From the cell containing the given text, extract its center point as [X, Y] coordinate. 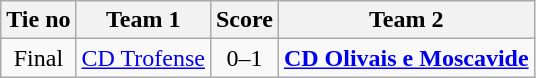
Team 1 [143, 20]
0–1 [244, 58]
CD Trofense [143, 58]
Team 2 [406, 20]
Score [244, 20]
Tie no [38, 20]
CD Olivais e Moscavide [406, 58]
Final [38, 58]
